Pinpoint the cell where the given text exists, returning its [x, y] midpoint coordinate. 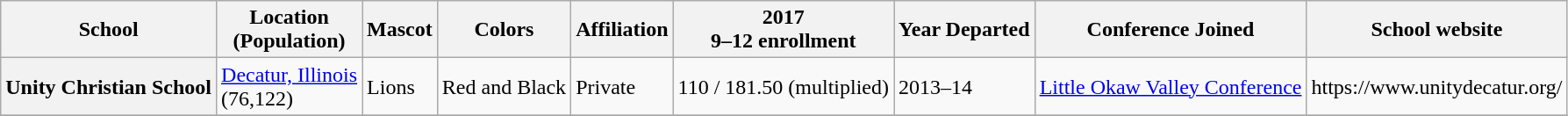
Private [622, 86]
Affiliation [622, 30]
School website [1437, 30]
20179–12 enrollment [783, 30]
Little Okaw Valley Conference [1171, 86]
Lions [400, 86]
Colors [504, 30]
110 / 181.50 (multiplied) [783, 86]
Conference Joined [1171, 30]
Mascot [400, 30]
Decatur, Illinois(76,122) [290, 86]
https://www.unitydecatur.org/ [1437, 86]
Year Departed [965, 30]
Red and Black [504, 86]
Location(Population) [290, 30]
Unity Christian School [109, 86]
2013–14 [965, 86]
School [109, 30]
